Identify which cell holds the provided text, then report its (X, Y) central coordinate. 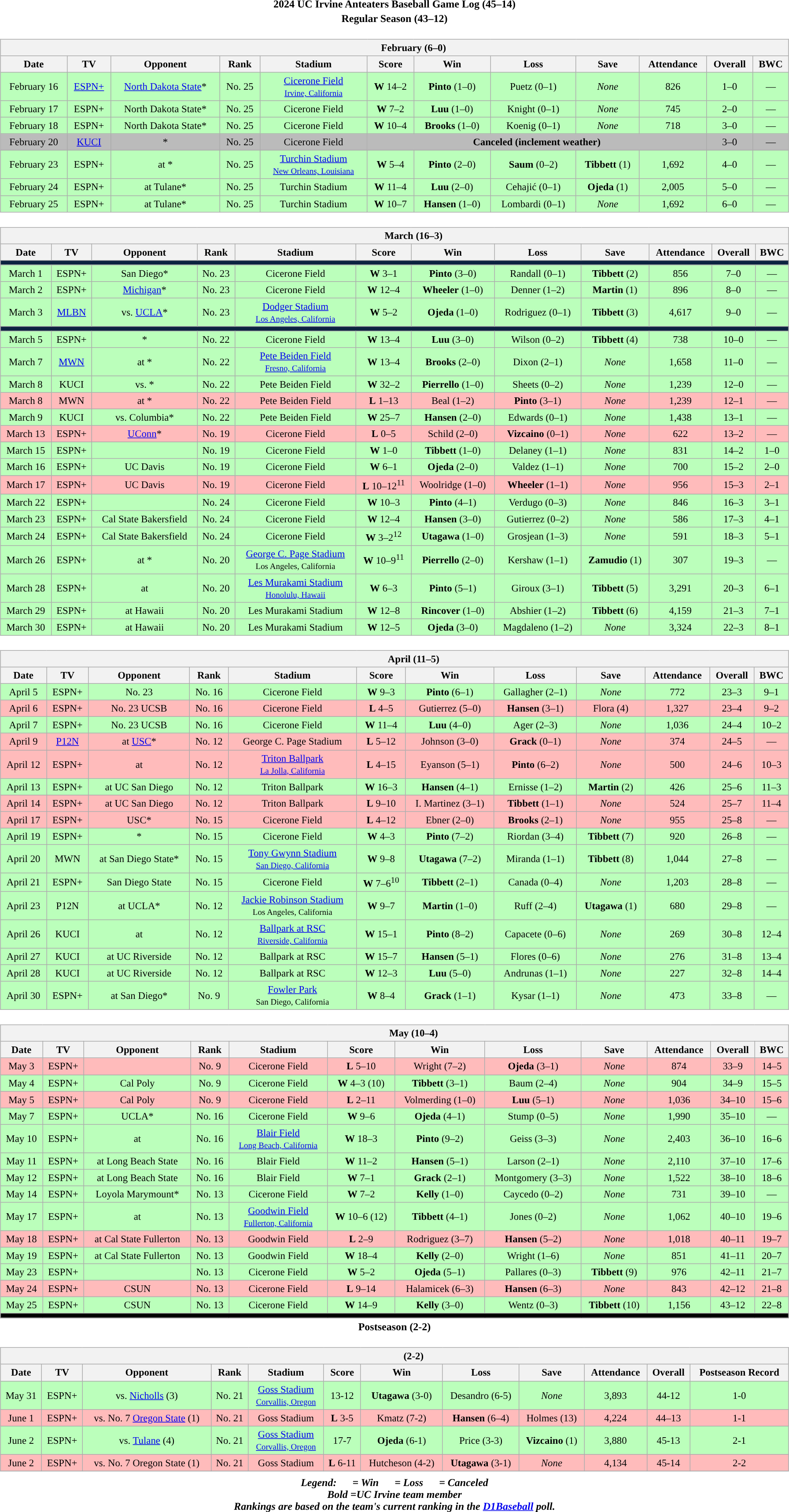
3,893 (616, 1395)
35–10 (733, 1116)
Blair FieldLong Beach, California (278, 1139)
Tibbett (1–1) (535, 803)
18–6 (771, 1178)
34–10 (733, 1100)
1,522 (679, 1178)
March 29 (26, 611)
Martin (2) (610, 787)
Wentz (0–3) (533, 1305)
856 (681, 273)
March 30 (26, 627)
Price (3-3) (481, 1440)
Ebner (2–0) (450, 820)
Hansen (4–1) (450, 787)
Montgomery (3–3) (533, 1178)
20–7 (771, 1255)
11–0 (734, 362)
31–8 (732, 957)
10–3 (771, 764)
at San Diego State* (139, 859)
W 9–7 (381, 906)
6–1 (772, 588)
Johnson (3–0) (450, 741)
May 14 (22, 1194)
28–8 (732, 882)
Canceled (inclement weather) (537, 142)
4,617 (681, 312)
10–2 (771, 725)
Tibbett (2–1) (450, 882)
7–1 (772, 611)
May 3 (22, 1066)
W 9–3 (381, 692)
W 10–911 (384, 560)
at San Diego* (139, 995)
44-12 (668, 1395)
W 16–3 (381, 787)
April 13 (24, 787)
1-1 (739, 1418)
Loyola Marymount* (137, 1194)
Pierrello (1–0) (453, 384)
W 14–9 (361, 1305)
Ojeda (5–1) (439, 1272)
13-12 (342, 1395)
38–10 (733, 1178)
May 10 (22, 1139)
Kershaw (1–1) (538, 560)
14–5 (771, 1066)
Goodwin FieldFullerton, California (278, 1216)
21–8 (771, 1289)
February 17 (34, 109)
34–9 (733, 1083)
2–1 (772, 484)
L 4–15 (381, 764)
Brooks (2–1) (535, 820)
Eyanson (5–1) (450, 764)
269 (677, 934)
April 26 (24, 934)
37–10 (733, 1161)
15–2 (734, 467)
227 (677, 973)
W 7–1 (361, 1178)
13–4 (771, 957)
Miranda (1–1) (535, 859)
February 23 (34, 165)
Kelly (2–0) (439, 1255)
Valdez (1–1) (538, 467)
22–8 (771, 1305)
23–4 (732, 708)
Koenig (0–1) (534, 126)
Triton BallparkLa Jolla, California (292, 764)
San Diego* (144, 273)
W 3–1 (384, 273)
Baum (2–4) (533, 1083)
March (16–3) (394, 235)
I. Martinez (3–1) (450, 803)
745 (673, 109)
Pinto (3–0) (453, 273)
Knight (0–1) (534, 109)
Lombardi (0–1) (534, 204)
Tibbett (10) (614, 1305)
1,062 (679, 1216)
March 24 (26, 536)
843 (679, 1289)
1,018 (679, 1239)
4,159 (681, 611)
Tibbett (4–1) (439, 1216)
4–0 (730, 165)
Dixon (2–1) (538, 362)
41–11 (733, 1255)
February (6–0) (394, 48)
May 11 (22, 1161)
Ojeda (1) (608, 187)
L 0–5 (384, 434)
May 25 (22, 1305)
9–2 (771, 708)
W 9–8 (381, 859)
Pete Beiden FieldFresno, California (295, 362)
W 10–4 (391, 126)
16–3 (734, 502)
Kelly (1–0) (439, 1194)
12–0 (734, 384)
W 12–3 (381, 973)
Zamudio (1) (615, 560)
Brooks (1–0) (452, 126)
Dodger StadiumLos Angeles, California (295, 312)
14–2 (734, 451)
Grosjean (1–3) (538, 536)
11–3 (771, 787)
Pinto (4–1) (453, 502)
Gallagher (2–1) (535, 692)
L 6-11 (342, 1463)
3,291 (681, 588)
5–1 (772, 536)
W 25–7 (384, 418)
Desandro (6-5) (481, 1395)
March 1 (26, 273)
Larson (2–1) (533, 1161)
1-0 (739, 1395)
Rodriguez (3–7) (439, 1239)
24–5 (732, 741)
18–3 (734, 536)
Pinto (1–0) (452, 86)
4,134 (616, 1463)
Riordan (3–4) (535, 836)
29–8 (732, 906)
8–1 (772, 627)
February 18 (34, 126)
36–10 (733, 1139)
Halamicek (6–3) (439, 1289)
30–8 (732, 934)
Utagawa (3-0) (402, 1395)
Rincover (1–0) (453, 611)
W 10–7 (391, 204)
17–3 (734, 519)
374 (677, 741)
Pinto (7–2) (450, 836)
874 (679, 1066)
19–7 (771, 1239)
Grack (2–1) (439, 1178)
Ojeda (3–1) (533, 1066)
2-1 (739, 1440)
7–0 (734, 273)
Beal (1–2) (453, 401)
Pinto (6–2) (535, 764)
W 9–6 (361, 1116)
W 32–2 (384, 384)
Tibbett (9) (614, 1272)
Giroux (3–1) (538, 588)
Ager (2–3) (535, 725)
vs. Columbia* (144, 418)
Wright (7–2) (439, 1066)
Martin (1–0) (450, 906)
Luu (5–0) (450, 973)
851 (679, 1255)
Edwards (0–1) (538, 418)
586 (681, 519)
40–10 (733, 1216)
6–0 (730, 204)
Wheeler (1–1) (538, 484)
May 18 (22, 1239)
Ojeda (6-1) (402, 1440)
Saum (0–2) (534, 165)
February 24 (34, 187)
at UCLA* (139, 906)
826 (673, 86)
16–6 (771, 1139)
Pierrello (2–0) (453, 560)
591 (681, 536)
Tibbett (3) (615, 312)
11–4 (771, 803)
W 15–1 (381, 934)
Luu (5–1) (533, 1100)
Wright (1–6) (533, 1255)
March 9 (26, 418)
10–0 (734, 339)
May 17 (22, 1216)
UCLA* (137, 1116)
Pinto (6–1) (450, 692)
February 25 (34, 204)
24–4 (732, 725)
L 4–5 (381, 708)
Luu (2–0) (452, 187)
March 26 (26, 560)
April 21 (24, 882)
772 (677, 692)
Randall (0–1) (538, 273)
L 9–10 (381, 803)
Luu (3–0) (453, 339)
Flores (0–6) (535, 957)
Cehajić (0–1) (534, 187)
Magdaleno (1–2) (538, 627)
George C. Page StadiumLos Angeles, California (295, 560)
April 5 (24, 692)
March 13 (26, 434)
2,005 (673, 187)
Ojeda (3–0) (453, 627)
Michigan* (144, 290)
1,327 (677, 708)
Ojeda (2–0) (453, 467)
Postseason Record (739, 1373)
19–3 (734, 560)
June 1 (21, 1418)
L 2–9 (361, 1239)
20–3 (734, 588)
W 4–3 (381, 836)
Ruff (2–4) (535, 906)
W 4–3 (10) (361, 1083)
Cicerone FieldIrvine, California (313, 86)
13–1 (734, 418)
27–8 (732, 859)
April 23 (24, 906)
W 18–4 (361, 1255)
15–5 (771, 1083)
L 1–13 (384, 401)
Stump (0–5) (533, 1116)
Kysar (1–1) (535, 995)
Holmes (13) (552, 1418)
976 (679, 1272)
15–6 (771, 1100)
Gutierrez (5–0) (450, 708)
524 (677, 803)
9–0 (734, 312)
9–1 (771, 692)
Brooks (2–0) (453, 362)
W 1–0 (384, 451)
L 3-5 (342, 1418)
276 (677, 957)
Woolridge (1–0) (453, 484)
896 (681, 290)
March 17 (26, 484)
42–11 (733, 1272)
15–3 (734, 484)
25–7 (732, 803)
L 5–12 (381, 741)
Hutcheson (4-2) (402, 1463)
W 12–5 (384, 627)
25–8 (732, 820)
Hansen (3–1) (535, 708)
33–8 (732, 995)
Utagawa (1) (610, 906)
May 12 (22, 1178)
1,044 (677, 859)
Delaney (1–1) (538, 451)
Volmerding (1–0) (439, 1100)
25–6 (732, 787)
W 12–8 (384, 611)
Turchin StadiumNew Orleans, Louisiana (313, 165)
12–1 (734, 401)
Grack (0–1) (535, 741)
956 (681, 484)
5–0 (730, 187)
April 6 (24, 708)
Martin (1) (615, 290)
Hansen (6–4) (481, 1418)
Schild (2–0) (453, 434)
April 20 (24, 859)
8–0 (734, 290)
May (10–4) (394, 1033)
(2-2) (394, 1356)
1,438 (681, 418)
17–6 (771, 1161)
May 31 (21, 1395)
May 23 (22, 1272)
Hansen (5–2) (533, 1239)
4–1 (772, 519)
738 (681, 339)
731 (679, 1194)
April 27 (24, 957)
Denner (1–2) (538, 290)
2,110 (679, 1161)
Les Murakami StadiumHonolulu, Hawaii (295, 588)
May 7 (22, 1116)
Vizcaino (0–1) (538, 434)
3,324 (681, 627)
Jackie Robinson StadiumLos Angeles, California (292, 906)
Tibbett (6) (615, 611)
Verdugo (0–3) (538, 502)
Hansen (3–0) (453, 519)
Canada (0–4) (535, 882)
39–10 (733, 1194)
March 16 (26, 467)
W 10–3 (384, 502)
vs. Tulane (4) (147, 1440)
L 9–14 (361, 1289)
May 5 (22, 1100)
2,403 (679, 1139)
Abshier (1–2) (538, 611)
Kmatz (7-2) (402, 1418)
Tibbett (3–1) (439, 1083)
718 (673, 126)
32–8 (732, 973)
680 (677, 906)
MLBN (71, 312)
February 16 (34, 86)
W 7–610 (381, 882)
March 7 (26, 362)
March 23 (26, 519)
March 2 (26, 290)
Tibbett (8) (610, 859)
W 14–2 (391, 86)
Caycedo (0–2) (533, 1194)
40–11 (733, 1239)
2-2 (739, 1463)
Rodriguez (0–1) (538, 312)
500 (677, 764)
3,880 (616, 1440)
UConn* (144, 434)
April 7 (24, 725)
920 (677, 836)
21–3 (734, 611)
1,658 (681, 362)
Capacete (0–6) (535, 934)
W 3–212 (384, 536)
Pinto (8–2) (450, 934)
3–1 (772, 502)
vs. * (144, 384)
26–8 (732, 836)
Tibbett (7) (610, 836)
45-13 (668, 1440)
Ojeda (4–1) (439, 1116)
L 4–12 (381, 820)
Fowler ParkSan Diego, California (292, 995)
1,203 (677, 882)
700 (681, 467)
Andrunas (1–1) (535, 973)
Luu (4–0) (450, 725)
13–2 (734, 434)
L 10–1211 (384, 484)
904 (679, 1083)
Luu (1–0) (452, 109)
April 19 (24, 836)
Ballpark at RSCRiverside, California (292, 934)
Gutierrez (0–2) (538, 519)
San Diego State (139, 882)
42–12 (733, 1289)
Tony Gwynn StadiumSan Diego, California (292, 859)
Pinto (9–2) (439, 1139)
Pinto (2–0) (452, 165)
Pinto (3–1) (538, 401)
W 8–4 (381, 995)
831 (681, 451)
Grack (1–1) (450, 995)
43–12 (733, 1305)
W 6–3 (384, 588)
24–6 (732, 764)
vs. UCLA* (144, 312)
Kelly (3–0) (439, 1305)
426 (677, 787)
Geiss (3–3) (533, 1139)
Pallares (0–3) (533, 1272)
19–6 (771, 1216)
W 11–2 (361, 1161)
Tibbett (5) (615, 588)
Pinto (5–1) (453, 588)
April 12 (24, 764)
March 28 (26, 588)
Tibbett (2) (615, 273)
W 6–1 (384, 467)
622 (681, 434)
L 5–10 (361, 1066)
Hansen (2–0) (453, 418)
W 18–3 (361, 1139)
473 (677, 995)
307 (681, 560)
1,990 (679, 1116)
1,156 (679, 1305)
April 30 (24, 995)
March 5 (26, 339)
Wheeler (1–0) (453, 290)
Tibbett (1–0) (453, 451)
Flora (4) (610, 708)
March 22 (26, 502)
March 15 (26, 451)
14–4 (771, 973)
May 19 (22, 1255)
May 4 (22, 1083)
George C. Page Stadium (292, 741)
23–3 (732, 692)
vs. Nicholls (3) (147, 1395)
44–13 (668, 1418)
Jones (0–2) (533, 1216)
W 5–4 (391, 165)
22–3 (734, 627)
April (11–5) (394, 659)
Hansen (6–3) (533, 1289)
21–7 (771, 1272)
Utagawa (1–0) (453, 536)
Utagawa (7–2) (450, 859)
February 20 (34, 142)
Vizcaino (1) (552, 1440)
955 (677, 820)
Tibbett (1) (608, 165)
4,224 (616, 1418)
12–4 (771, 934)
W 15–7 (381, 957)
846 (681, 502)
W 10–6 (12) (361, 1216)
Utagawa (3-1) (481, 1463)
April 9 (24, 741)
May 24 (22, 1289)
45-14 (668, 1463)
Hansen (1–0) (452, 204)
Tibbett (4) (615, 339)
Ernisse (1–2) (535, 787)
USC* (139, 820)
April 28 (24, 973)
17-7 (342, 1440)
at USC* (139, 741)
33–9 (733, 1066)
Ojeda (1–0) (453, 312)
Puetz (0–1) (534, 86)
April 17 (24, 820)
Sheets (0–2) (538, 384)
L 2–11 (361, 1100)
Wilson (0–2) (538, 339)
April 14 (24, 803)
March 3 (26, 312)
